For the text-containing cell, return its midpoint in (x, y) coordinate format. 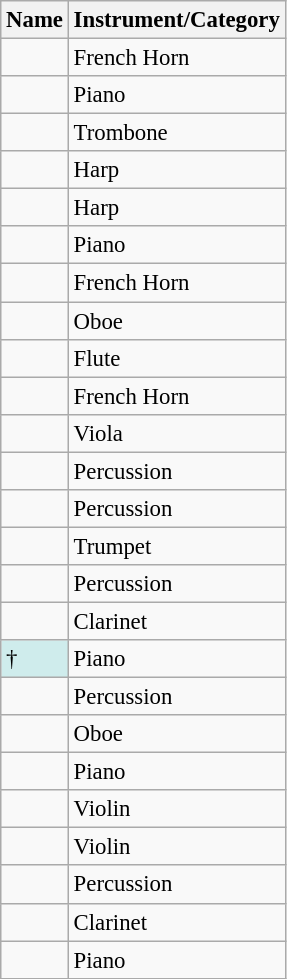
Flute (176, 358)
Instrument/Category (176, 20)
Trumpet (176, 546)
Viola (176, 433)
Trombone (176, 133)
† (35, 659)
Name (35, 20)
